Search for the cell housing the specified text and yield its (X, Y) center coordinate. 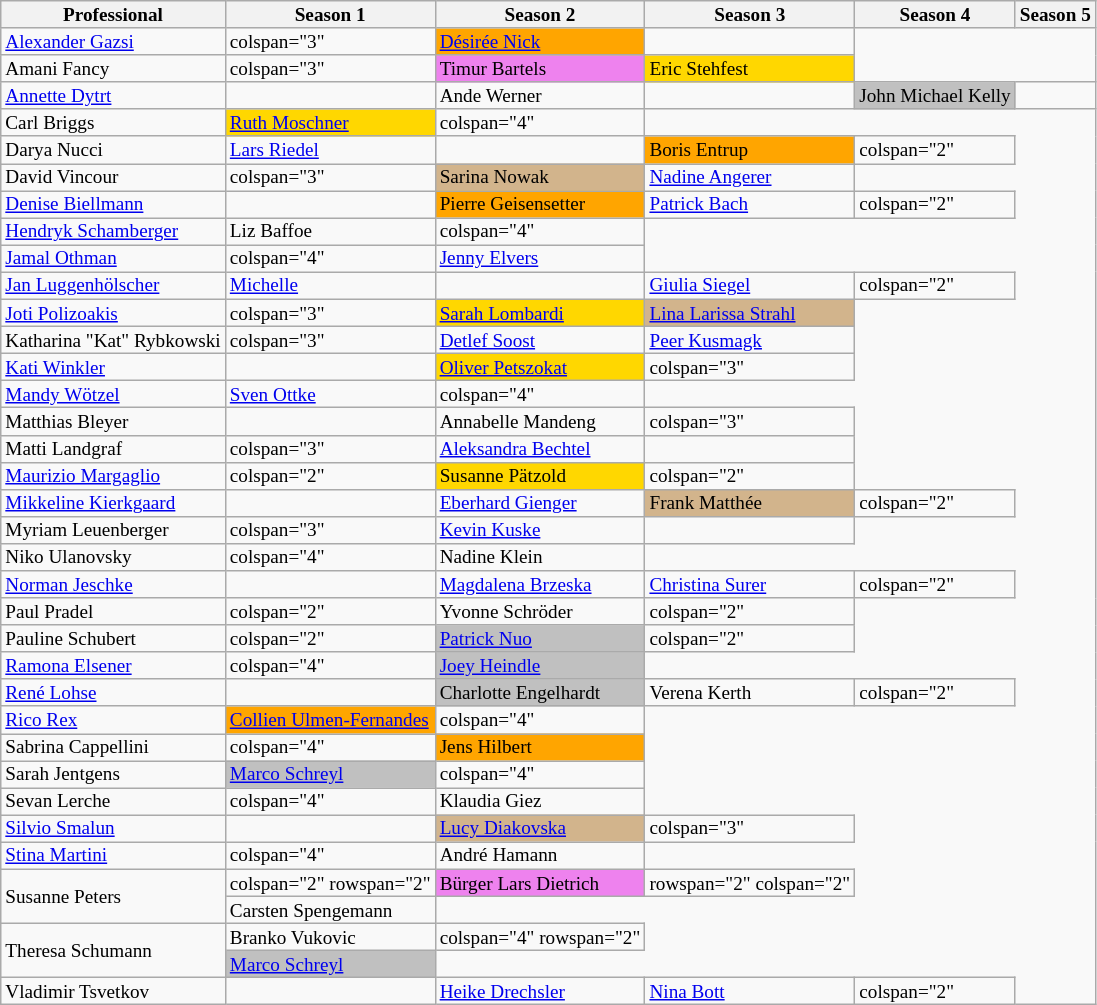
Sarina Nowak (540, 176)
Patrick Bach (750, 204)
Maurizio Margaglio (114, 476)
Nina Bott (750, 992)
Jenny Elvers (540, 258)
Matti Landgraf (114, 448)
Detlef Soost (540, 340)
Christina Surer (750, 584)
Lars Riedel (330, 150)
Darya Nucci (114, 150)
Sarah Jentgens (114, 774)
Désirée Nick (540, 42)
Collien Ulmen-Fernandes (330, 720)
Oliver Petszokat (540, 366)
Jamal Othman (114, 258)
Matthias Bleyer (114, 422)
Katharina "Kat" Rybkowski (114, 340)
Annabelle Mandeng (540, 422)
Lucy Diakovska (540, 828)
Pierre Geisensetter (540, 204)
Sevan Lerche (114, 802)
Eberhard Gienger (540, 502)
Kati Winkler (114, 366)
Carsten Spengemann (330, 910)
Joti Polizoakis (114, 312)
Sabrina Cappellini (114, 746)
Season 4 (936, 14)
Amani Fancy (114, 68)
Kevin Kuske (540, 530)
Denise Biellmann (114, 204)
Nadine Angerer (750, 176)
Norman Jeschke (114, 584)
Patrick Nuo (540, 638)
Giulia Siegel (750, 286)
Magdalena Brzeska (540, 584)
Alexander Gazsi (114, 42)
Season 3 (750, 14)
Myriam Leuenberger (114, 530)
Charlotte Engelhardt (540, 692)
Rico Rex (114, 720)
Annette Dytrt (114, 96)
Season 2 (540, 14)
Ramona Elsener (114, 666)
Branko Vukovic (330, 936)
Michelle (330, 286)
Heike Drechsler (540, 992)
Hendryk Schamberger (114, 232)
Season 5 (1055, 14)
Sarah Lombardi (540, 312)
Nadine Klein (540, 556)
Vladimir Tsvetkov (114, 992)
Mikkeline Kierkgaard (114, 502)
Verena Kerth (750, 692)
Niko Ulanovsky (114, 556)
Jens Hilbert (540, 746)
Sven Ottke (330, 394)
Mandy Wötzel (114, 394)
Jan Luggenhölscher (114, 286)
Ruth Moschner (330, 122)
Professional (114, 14)
André Hamann (540, 856)
Eric Stehfest (750, 68)
David Vincour (114, 176)
John Michael Kelly (936, 96)
Timur Bartels (540, 68)
Frank Matthée (750, 502)
Stina Martini (114, 856)
Paul Pradel (114, 612)
Bürger Lars Dietrich (540, 882)
Ande Werner (540, 96)
Yvonne Schröder (540, 612)
Pauline Schubert (114, 638)
Theresa Schumann (114, 950)
Aleksandra Bechtel (540, 448)
Klaudia Giez (540, 802)
René Lohse (114, 692)
colspan="2" rowspan="2" (330, 882)
Joey Heindle (540, 666)
Silvio Smalun (114, 828)
colspan="4" rowspan="2" (540, 936)
Liz Baffoe (330, 232)
rowspan="2" colspan="2" (750, 882)
Lina Larissa Strahl (750, 312)
Boris Entrup (750, 150)
Peer Kusmagk (750, 340)
Carl Briggs (114, 122)
Susanne Peters (114, 896)
Susanne Pätzold (540, 476)
Season 1 (330, 14)
